Extract the [x, y] coordinate from the center of the cell holding the provided text.  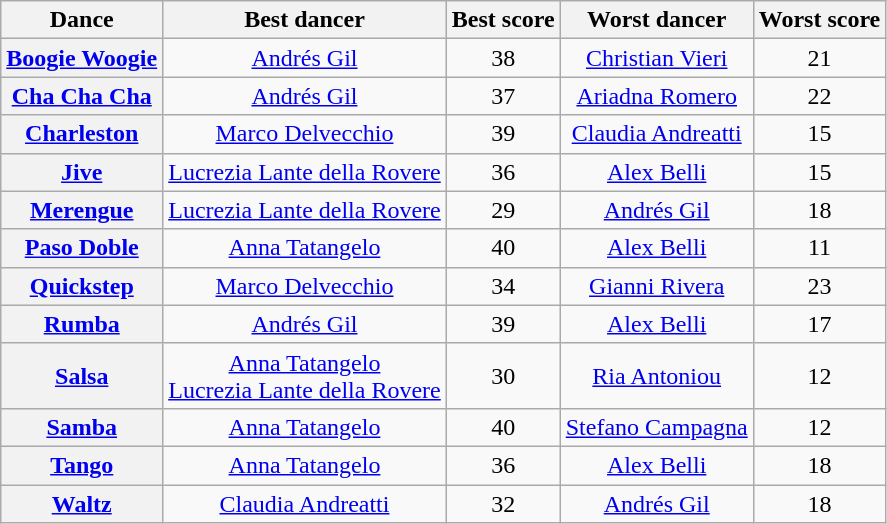
30 [503, 376]
Cha Cha Cha [82, 96]
Best score [503, 20]
17 [820, 324]
38 [503, 58]
Ria Antoniou [656, 376]
Waltz [82, 503]
Paso Doble [82, 248]
Rumba [82, 324]
Charleston [82, 134]
34 [503, 286]
32 [503, 503]
Anna Tatangelo Lucrezia Lante della Rovere [305, 376]
Samba [82, 427]
37 [503, 96]
29 [503, 210]
11 [820, 248]
Boogie Woogie [82, 58]
Merengue [82, 210]
Dance [82, 20]
Ariadna Romero [656, 96]
21 [820, 58]
Worst score [820, 20]
Stefano Campagna [656, 427]
22 [820, 96]
Worst dancer [656, 20]
Quickstep [82, 286]
Gianni Rivera [656, 286]
23 [820, 286]
Best dancer [305, 20]
Salsa [82, 376]
Jive [82, 172]
Tango [82, 465]
Christian Vieri [656, 58]
